For the text-containing cell, return its midpoint in [X, Y] coordinate format. 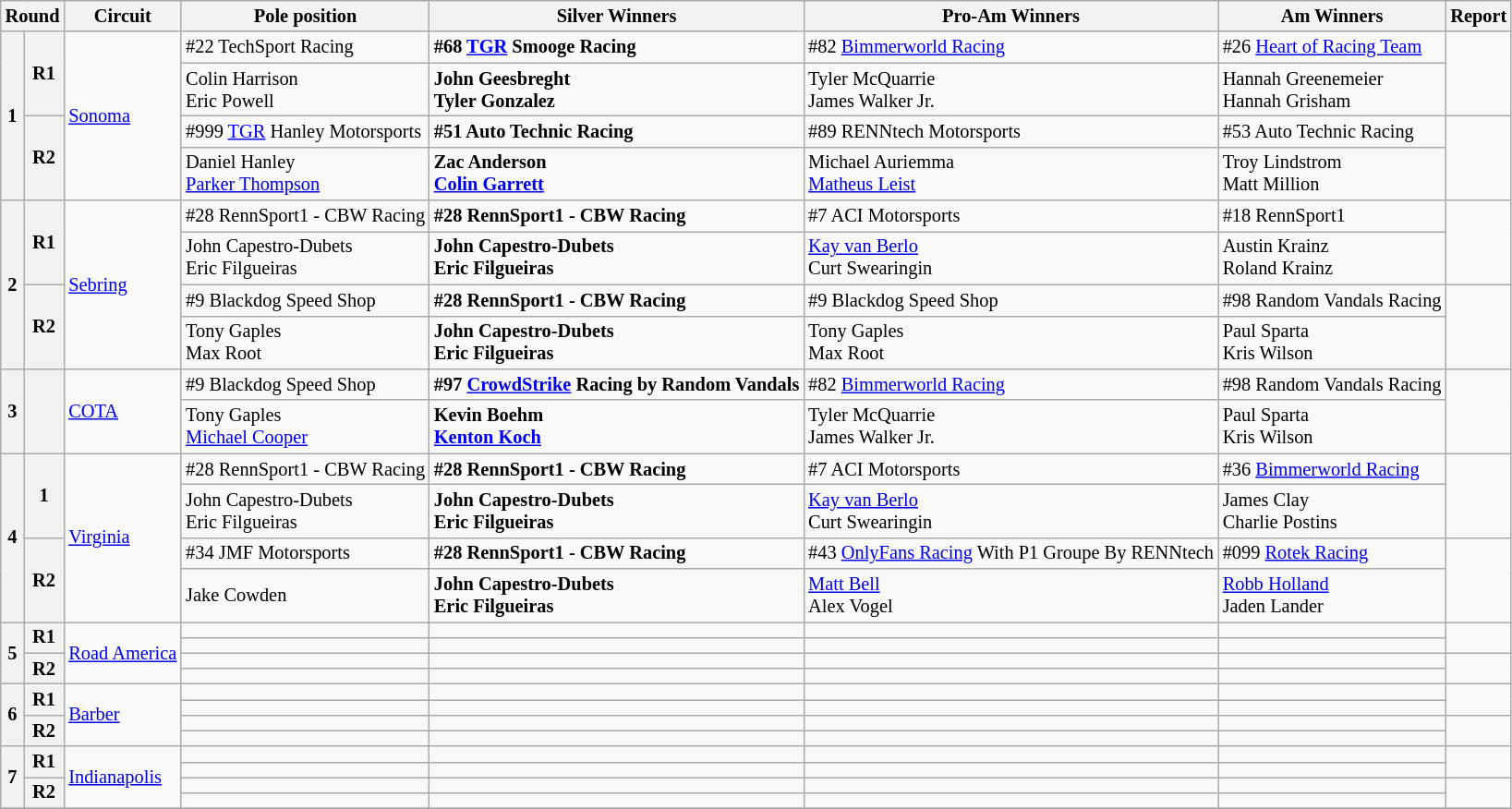
Report [1478, 16]
Silver Winners [617, 16]
7 [13, 778]
4 [13, 537]
2 [13, 284]
3 [13, 410]
#36 Bimmerworld Racing [1332, 469]
Round [33, 16]
Daniel Hanley Parker Thompson [305, 174]
5 [13, 652]
Barber [122, 715]
#51 Auto Technic Racing [617, 131]
#89 RENNtech Motorsports [1010, 131]
Colin Harrison Eric Powell [305, 90]
Sonoma [122, 116]
#68 TGR Smooge Racing [617, 47]
Pro-Am Winners [1010, 16]
Hannah Greenemeier Hannah Grisham [1332, 90]
COTA [122, 410]
Troy Lindstrom Matt Million [1332, 174]
Austin Krainz Roland Krainz [1332, 258]
James Clay Charlie Postins [1332, 511]
Road America [122, 652]
Sebring [122, 284]
Tony Gaples Michael Cooper [305, 427]
Michael Auriemma Matheus Leist [1010, 174]
Matt Bell Alex Vogel [1010, 596]
Robb Holland Jaden Lander [1332, 596]
#999 TGR Hanley Motorsports [305, 131]
Am Winners [1332, 16]
Zac Anderson Colin Garrett [617, 174]
#22 TechSport Racing [305, 47]
Kevin Boehm Kenton Koch [617, 427]
#26 Heart of Racing Team [1332, 47]
Pole position [305, 16]
#099 Rotek Racing [1332, 553]
Indianapolis [122, 778]
#34 JMF Motorsports [305, 553]
Virginia [122, 537]
#18 RennSport1 [1332, 216]
#53 Auto Technic Racing [1332, 131]
Circuit [122, 16]
John Geesbreght Tyler Gonzalez [617, 90]
Jake Cowden [305, 596]
6 [13, 715]
#43 OnlyFans Racing With P1 Groupe By RENNtech [1010, 553]
#97 CrowdStrike Racing by Random Vandals [617, 384]
